Return the [x, y] coordinate for the center point of the cell that contains the specified text.  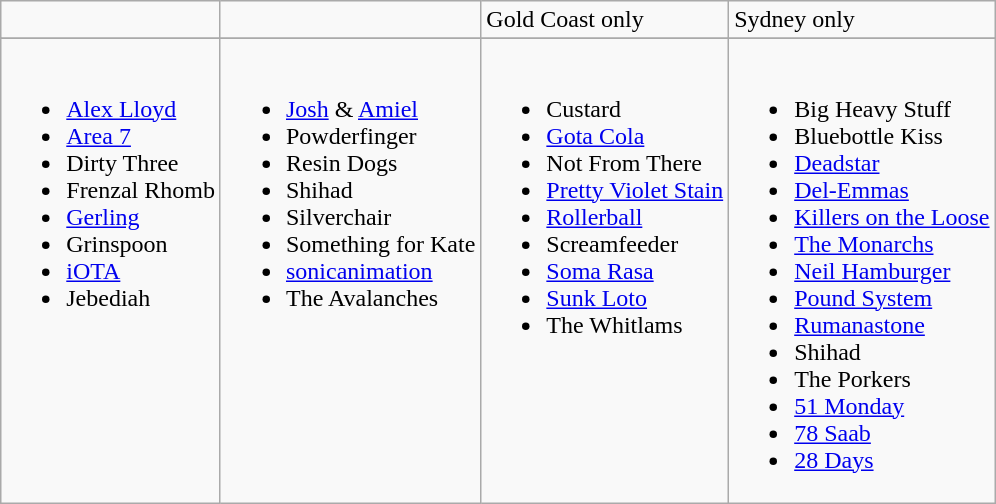
Alex LloydArea 7Dirty ThreeFrenzal RhombGerlingGrinspooniOTAJebediah [111, 271]
CustardGota ColaNot From TherePretty Violet StainRollerballScreamfeederSoma RasaSunk LotoThe Whitlams [605, 271]
Josh & AmielPowderfingerResin DogsShihadSilverchairSomething for KatesonicanimationThe Avalanches [350, 271]
Gold Coast only [605, 20]
Sydney only [862, 20]
